Search for the cell housing the specified text and yield its [X, Y] center coordinate. 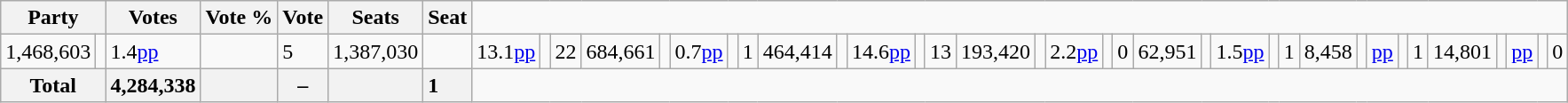
Seat [447, 18]
1,387,030 [376, 51]
1.5pp [1241, 51]
5 [303, 51]
8,458 [1328, 51]
2.2pp [1074, 51]
14,801 [1462, 51]
0.7pp [699, 51]
1.4pp [153, 51]
14.6pp [880, 51]
4,284,338 [153, 85]
Seats [376, 18]
464,414 [797, 51]
684,661 [621, 51]
1,468,603 [48, 51]
Vote % [240, 18]
Votes [153, 18]
– [303, 85]
22 [566, 51]
Vote [303, 18]
62,951 [1168, 51]
13 [941, 51]
Party [53, 18]
13.1pp [506, 51]
193,420 [996, 51]
Total [53, 85]
